Locate the cell with the specified text and output its (X, Y) center coordinate. 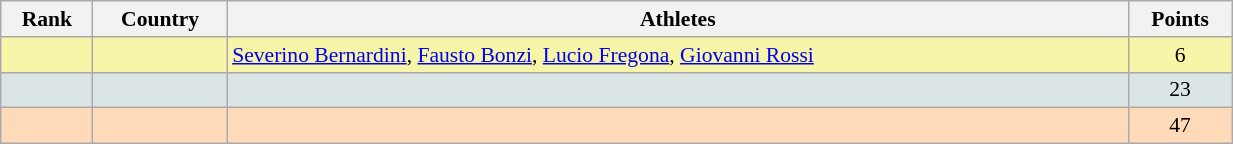
47 (1180, 126)
Points (1180, 19)
23 (1180, 90)
6 (1180, 55)
Athletes (678, 19)
Country (160, 19)
Severino Bernardini, Fausto Bonzi, Lucio Fregona, Giovanni Rossi (678, 55)
Rank (47, 19)
